Pinpoint the cell where the given text exists, returning its [x, y] midpoint coordinate. 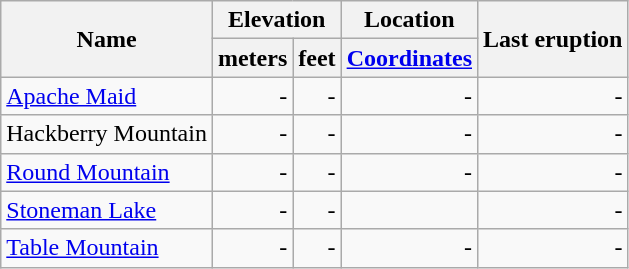
Hackberry Mountain [107, 134]
meters [252, 58]
Round Mountain [107, 172]
Apache Maid [107, 96]
Location [409, 20]
Coordinates [409, 58]
Name [107, 39]
feet [317, 58]
Table Mountain [107, 248]
Elevation [276, 20]
Stoneman Lake [107, 210]
Last eruption [553, 39]
